From the cell containing the given text, extract its center point as [x, y] coordinate. 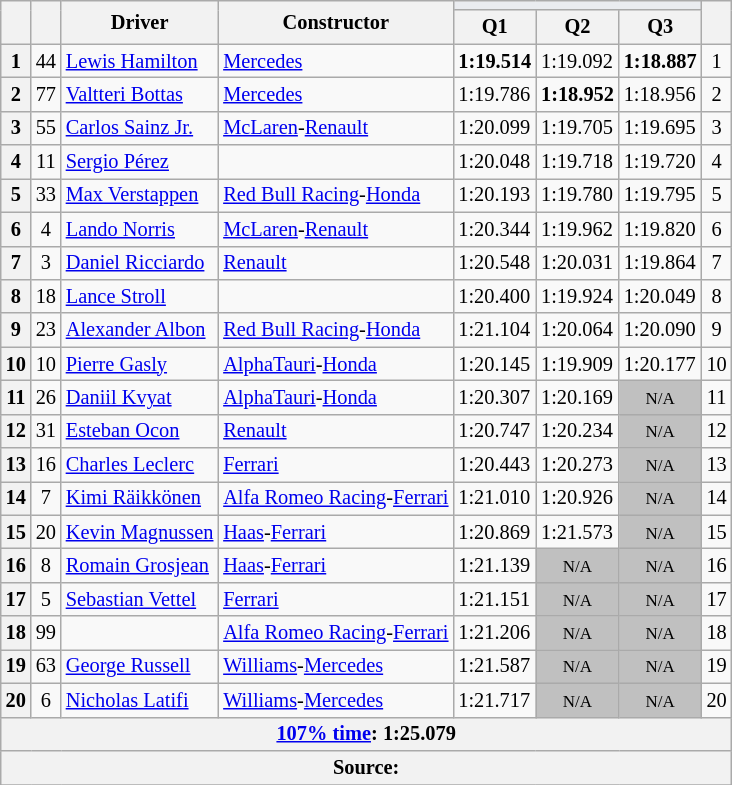
1:19.780 [578, 195]
1:20.273 [578, 465]
99 [46, 633]
1:20.090 [660, 330]
1:21.104 [494, 330]
1:21.573 [578, 532]
26 [46, 397]
Valtteri Bottas [140, 94]
1:19.720 [660, 162]
1:21.010 [494, 498]
23 [46, 330]
1:20.869 [494, 532]
31 [46, 431]
1:18.956 [660, 94]
Nicholas Latifi [140, 700]
Kevin Magnussen [140, 532]
1:20.926 [578, 498]
77 [46, 94]
1:18.887 [660, 61]
1:21.139 [494, 565]
Lewis Hamilton [140, 61]
44 [46, 61]
Lando Norris [140, 229]
1:20.193 [494, 195]
Daniil Kvyat [140, 397]
1:19.718 [578, 162]
1:20.443 [494, 465]
1:20.548 [494, 263]
1:19.962 [578, 229]
Carlos Sainz Jr. [140, 128]
1:19.695 [660, 128]
1:20.169 [578, 397]
1:21.151 [494, 599]
55 [46, 128]
1:19.092 [578, 61]
Max Verstappen [140, 195]
1:19.786 [494, 94]
1:20.099 [494, 128]
Daniel Ricciardo [140, 263]
Driver [140, 22]
1:20.064 [578, 330]
1:20.307 [494, 397]
33 [46, 195]
1:19.820 [660, 229]
1:20.048 [494, 162]
1:20.145 [494, 364]
George Russell [140, 666]
1:21.206 [494, 633]
Charles Leclerc [140, 465]
1:20.400 [494, 296]
1:19.909 [578, 364]
Sebastian Vettel [140, 599]
Lance Stroll [140, 296]
Pierre Gasly [140, 364]
Constructor [336, 22]
1:20.344 [494, 229]
1:20.049 [660, 296]
Esteban Ocon [140, 431]
63 [46, 666]
1:19.795 [660, 195]
1:21.717 [494, 700]
Q3 [660, 27]
1:19.705 [578, 128]
1:20.177 [660, 364]
1:19.864 [660, 263]
1:19.924 [578, 296]
Q2 [578, 27]
Alexander Albon [140, 330]
Q1 [494, 27]
Kimi Räikkönen [140, 498]
Romain Grosjean [140, 565]
Source: [366, 767]
1:20.234 [578, 431]
1:18.952 [578, 94]
1:19.514 [494, 61]
1:20.747 [494, 431]
1:20.031 [578, 263]
107% time: 1:25.079 [366, 734]
1:21.587 [494, 666]
Sergio Pérez [140, 162]
